Pinpoint the cell where the given text exists, returning its (X, Y) midpoint coordinate. 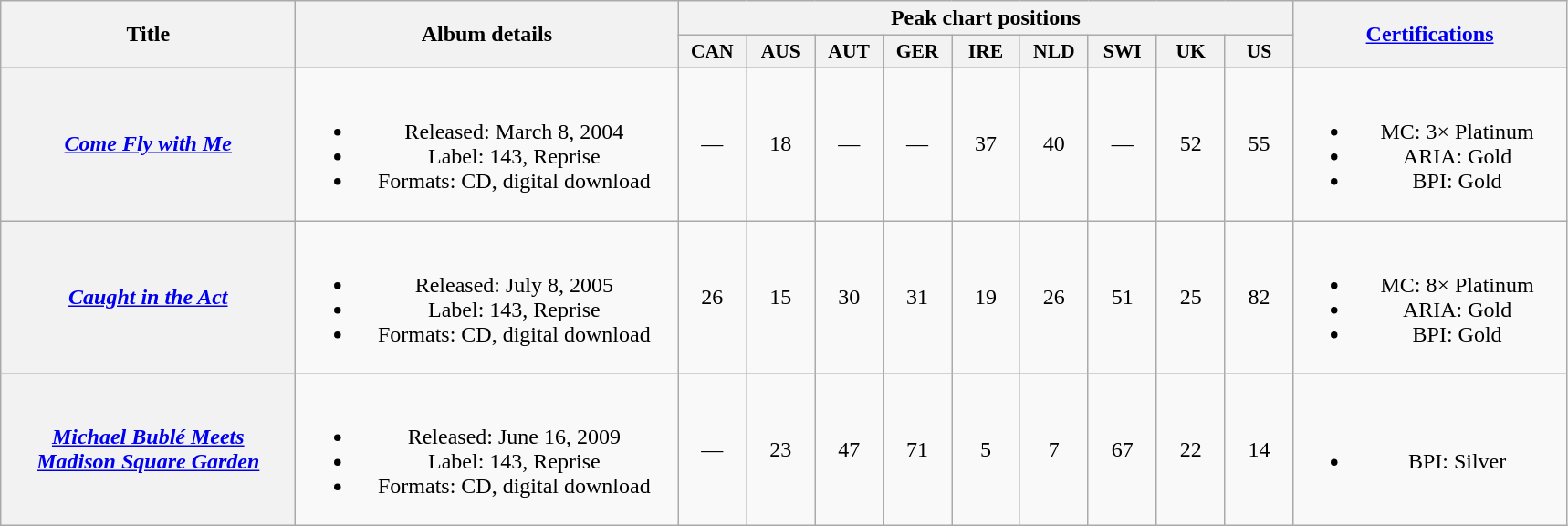
CAN (712, 52)
31 (918, 298)
51 (1123, 298)
AUT (849, 52)
22 (1190, 449)
37 (986, 144)
82 (1260, 298)
40 (1053, 144)
Album details (487, 35)
52 (1190, 144)
MC: 8× PlatinumARIA: GoldBPI: Gold (1429, 298)
Released: July 8, 2005Label: 143, RepriseFormats: CD, digital download (487, 298)
5 (986, 449)
55 (1260, 144)
BPI: Silver (1429, 449)
Title (148, 35)
SWI (1123, 52)
Peak chart positions (986, 18)
67 (1123, 449)
GER (918, 52)
7 (1053, 449)
Caught in the Act (148, 298)
UK (1190, 52)
MC: 3× PlatinumARIA: GoldBPI: Gold (1429, 144)
25 (1190, 298)
47 (849, 449)
AUS (781, 52)
US (1260, 52)
Michael Bublé MeetsMadison Square Garden (148, 449)
Certifications (1429, 35)
Released: June 16, 2009Label: 143, RepriseFormats: CD, digital download (487, 449)
23 (781, 449)
Released: March 8, 2004Label: 143, RepriseFormats: CD, digital download (487, 144)
Come Fly with Me (148, 144)
30 (849, 298)
18 (781, 144)
IRE (986, 52)
14 (1260, 449)
19 (986, 298)
71 (918, 449)
15 (781, 298)
NLD (1053, 52)
